Output the (X, Y) coordinate of the center of the cell containing the given text.  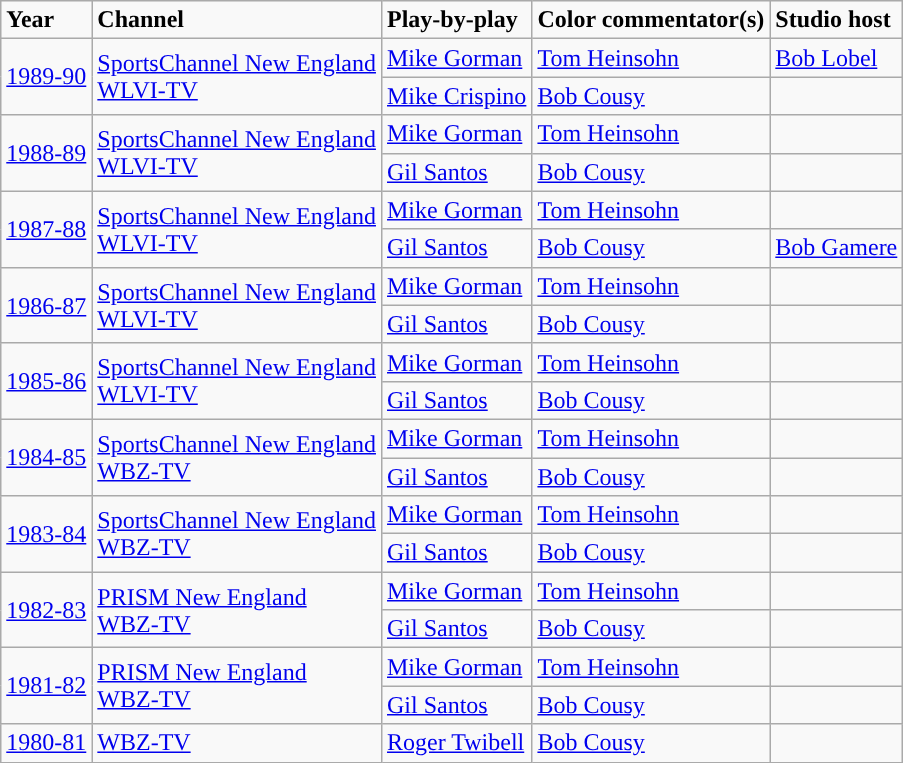
Channel (237, 20)
WBZ-TV (237, 743)
1989-90 (46, 77)
1983-84 (46, 534)
1982-83 (46, 610)
Bob Lobel (836, 58)
Year (46, 20)
Studio host (836, 20)
1984-85 (46, 457)
1987-88 (46, 229)
1980-81 (46, 743)
Mike Crispino (456, 96)
Roger Twibell (456, 743)
Play-by-play (456, 20)
Bob Gamere (836, 248)
1988-89 (46, 153)
Color commentator(s) (651, 20)
1986-87 (46, 305)
1985-86 (46, 381)
1981-82 (46, 686)
